Locate the cell with the specified text and output its [x, y] center coordinate. 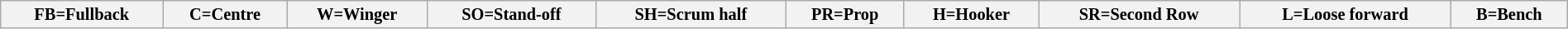
C=Centre [225, 14]
H=Hooker [971, 14]
SR=Second Row [1140, 14]
B=Bench [1508, 14]
SO=Stand-off [511, 14]
L=Loose forward [1346, 14]
FB=Fullback [82, 14]
W=Winger [357, 14]
SH=Scrum half [691, 14]
PR=Prop [845, 14]
